Find where the given text appears and provide that cell's center as [X, Y] coordinate. 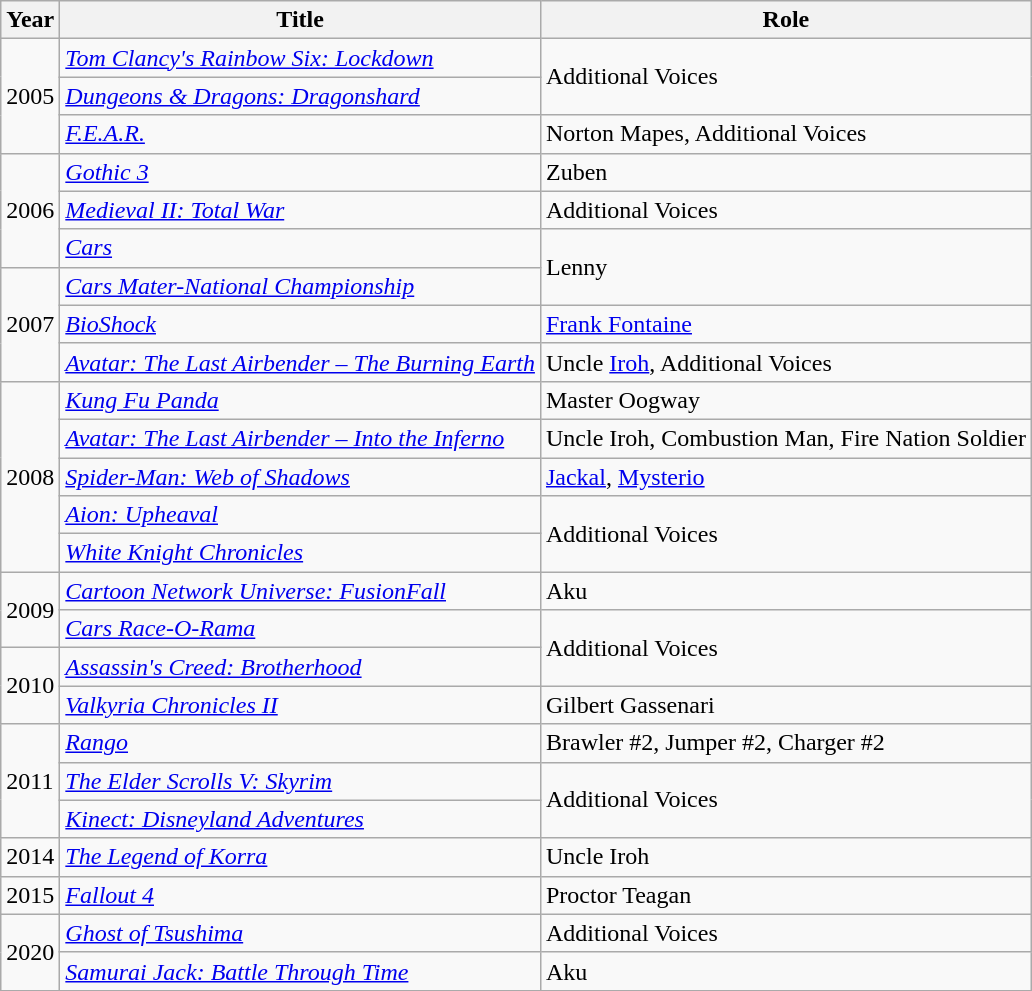
Gilbert Gassenari [786, 705]
Gothic 3 [300, 172]
Cars [300, 248]
The Elder Scrolls V: Skyrim [300, 781]
Norton Mapes, Additional Voices [786, 134]
White Knight Chronicles [300, 553]
Medieval II: Total War [300, 210]
2020 [30, 952]
Title [300, 20]
Brawler #2, Jumper #2, Charger #2 [786, 743]
Ghost of Tsushima [300, 933]
2009 [30, 610]
Rango [300, 743]
Kung Fu Panda [300, 400]
Tom Clancy's Rainbow Six: Lockdown [300, 58]
Aion: Upheaval [300, 515]
2008 [30, 476]
Spider-Man: Web of Shadows [300, 477]
Jackal, Mysterio [786, 477]
Dungeons & Dragons: Dragonshard [300, 96]
Year [30, 20]
2010 [30, 686]
F.E.A.R. [300, 134]
Frank Fontaine [786, 324]
Role [786, 20]
Cartoon Network Universe: FusionFall [300, 591]
2014 [30, 857]
2007 [30, 324]
BioShock [300, 324]
Cars Mater-National Championship [300, 286]
Kinect: Disneyland Adventures [300, 819]
Lenny [786, 267]
Samurai Jack: Battle Through Time [300, 971]
2011 [30, 781]
Cars Race-O-Rama [300, 629]
Zuben [786, 172]
2005 [30, 96]
Uncle Iroh [786, 857]
Fallout 4 [300, 895]
Avatar: The Last Airbender – The Burning Earth [300, 362]
Uncle Iroh, Additional Voices [786, 362]
2015 [30, 895]
Valkyria Chronicles II [300, 705]
Uncle Iroh, Combustion Man, Fire Nation Soldier [786, 438]
Master Oogway [786, 400]
2006 [30, 210]
The Legend of Korra [300, 857]
Proctor Teagan [786, 895]
Avatar: The Last Airbender – Into the Inferno [300, 438]
Assassin's Creed: Brotherhood [300, 667]
